Locate the cell with the specified text and output its (X, Y) center coordinate. 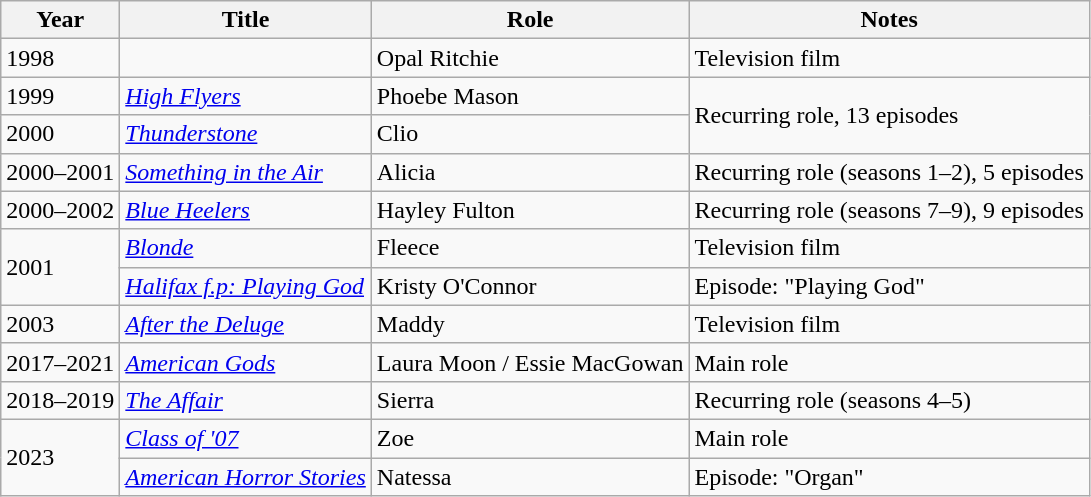
Blue Heelers (246, 210)
1998 (60, 58)
2003 (60, 324)
Opal Ritchie (530, 58)
2000–2001 (60, 172)
Notes (889, 20)
2001 (60, 267)
Recurring role, 13 episodes (889, 115)
Maddy (530, 324)
Halifax f.p: Playing God (246, 286)
Recurring role (seasons 4–5) (889, 400)
Year (60, 20)
Blonde (246, 248)
Episode: "Playing God" (889, 286)
Something in the Air (246, 172)
Fleece (530, 248)
2000–2002 (60, 210)
Recurring role (seasons 1–2), 5 episodes (889, 172)
American Gods (246, 362)
Clio (530, 134)
2018–2019 (60, 400)
2023 (60, 457)
Phoebe Mason (530, 96)
Hayley Fulton (530, 210)
Class of '07 (246, 438)
American Horror Stories (246, 477)
The Affair (246, 400)
After the Deluge (246, 324)
1999 (60, 96)
2017–2021 (60, 362)
2000 (60, 134)
Thunderstone (246, 134)
Laura Moon / Essie MacGowan (530, 362)
Natessa (530, 477)
Role (530, 20)
Recurring role (seasons 7–9), 9 episodes (889, 210)
Episode: "Organ" (889, 477)
High Flyers (246, 96)
Kristy O'Connor (530, 286)
Alicia (530, 172)
Sierra (530, 400)
Zoe (530, 438)
Title (246, 20)
